Return (X, Y) of the center of cell containing provided text 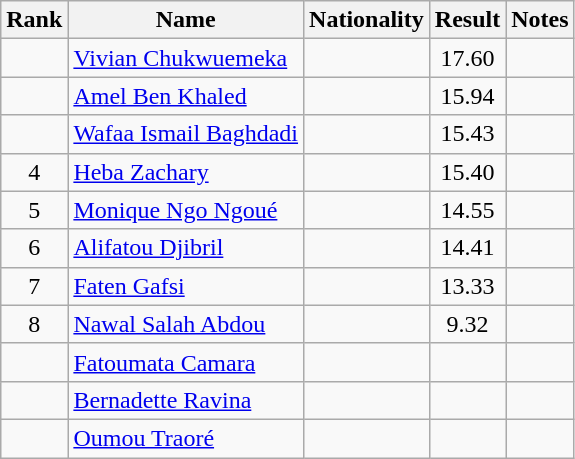
Bernadette Ravina (186, 400)
4 (34, 172)
14.55 (467, 210)
Faten Gafsi (186, 286)
7 (34, 286)
Fatoumata Camara (186, 362)
Rank (34, 20)
6 (34, 248)
Oumou Traoré (186, 438)
Alifatou Djibril (186, 248)
15.94 (467, 96)
Monique Ngo Ngoué (186, 210)
13.33 (467, 286)
15.40 (467, 172)
Vivian Chukwuemeka (186, 58)
8 (34, 324)
14.41 (467, 248)
Notes (540, 20)
5 (34, 210)
9.32 (467, 324)
Result (467, 20)
Amel Ben Khaled (186, 96)
Name (186, 20)
Wafaa Ismail Baghdadi (186, 134)
Nawal Salah Abdou (186, 324)
15.43 (467, 134)
17.60 (467, 58)
Heba Zachary (186, 172)
Nationality (367, 20)
